Pinpoint the cell where the given text exists, returning its [X, Y] midpoint coordinate. 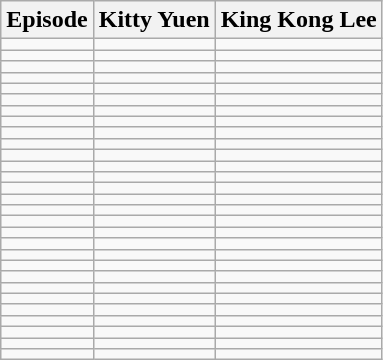
Episode [47, 20]
King Kong Lee [298, 20]
Kitty Yuen [154, 20]
